Locate the cell with the specified text and output its [x, y] center coordinate. 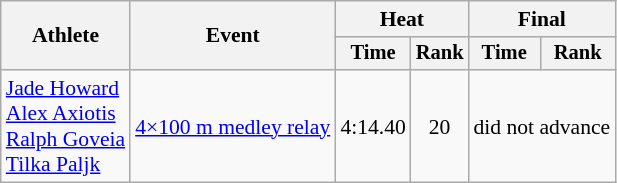
did not advance [542, 126]
Jade HowardAlex AxiotisRalph GoveiaTilka Paljk [66, 126]
Event [232, 36]
4×100 m medley relay [232, 126]
20 [440, 126]
Final [542, 19]
Heat [402, 19]
4:14.40 [372, 126]
Athlete [66, 36]
